Locate the cell with the specified text and output its [X, Y] center coordinate. 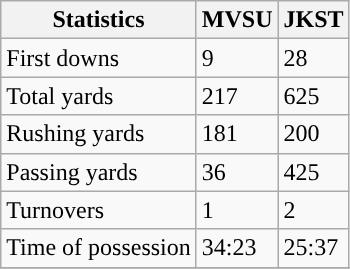
425 [314, 172]
181 [237, 134]
34:23 [237, 248]
Statistics [99, 20]
Total yards [99, 96]
625 [314, 96]
28 [314, 58]
Passing yards [99, 172]
36 [237, 172]
25:37 [314, 248]
MVSU [237, 20]
2 [314, 210]
217 [237, 96]
200 [314, 134]
Rushing yards [99, 134]
JKST [314, 20]
1 [237, 210]
First downs [99, 58]
Turnovers [99, 210]
Time of possession [99, 248]
9 [237, 58]
